Scan for the cell matching the given text and deliver its (X, Y) coordinate at center. 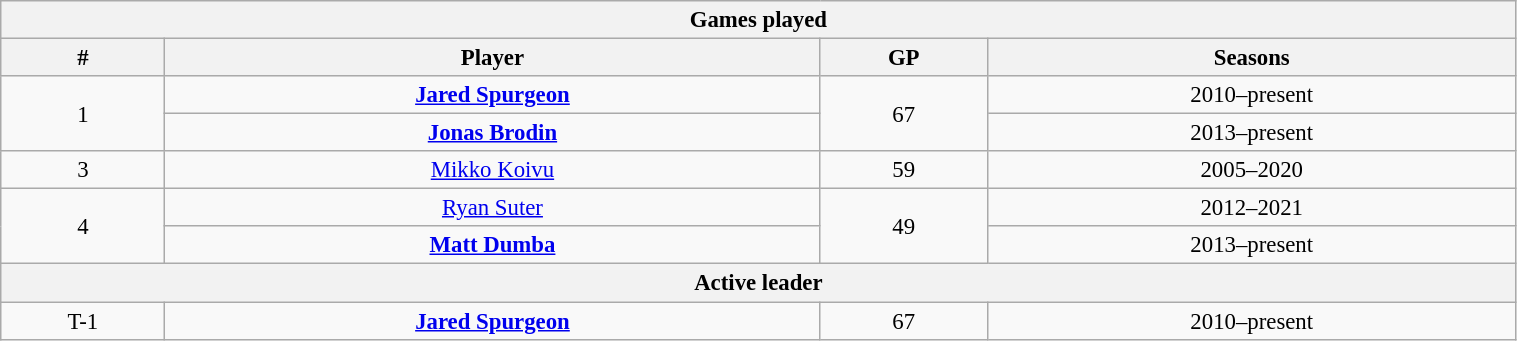
4 (83, 226)
GP (904, 58)
Games played (758, 20)
Seasons (1252, 58)
# (83, 58)
Jonas Brodin (492, 133)
T-1 (83, 321)
Ryan Suter (492, 208)
Matt Dumba (492, 245)
Player (492, 58)
49 (904, 226)
59 (904, 170)
Mikko Koivu (492, 170)
2005–2020 (1252, 170)
1 (83, 114)
2012–2021 (1252, 208)
Active leader (758, 283)
3 (83, 170)
